Extract the (X, Y) coordinate from the center of the cell holding the provided text.  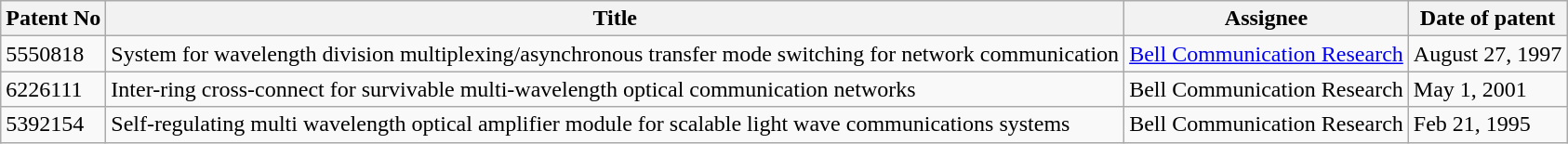
Feb 21, 1995 (1487, 124)
Title (616, 19)
May 1, 2001 (1487, 89)
Self-regulating multi wavelength optical amplifier module for scalable light wave communications systems (616, 124)
6226111 (54, 89)
August 27, 1997 (1487, 54)
Assignee (1267, 19)
5392154 (54, 124)
5550818 (54, 54)
Date of patent (1487, 19)
System for wavelength division multiplexing/asynchronous transfer mode switching for network communication (616, 54)
Patent No (54, 19)
Inter-ring cross-connect for survivable multi-wavelength optical communication networks (616, 89)
